Scan for the cell matching the given text and deliver its (X, Y) coordinate at center. 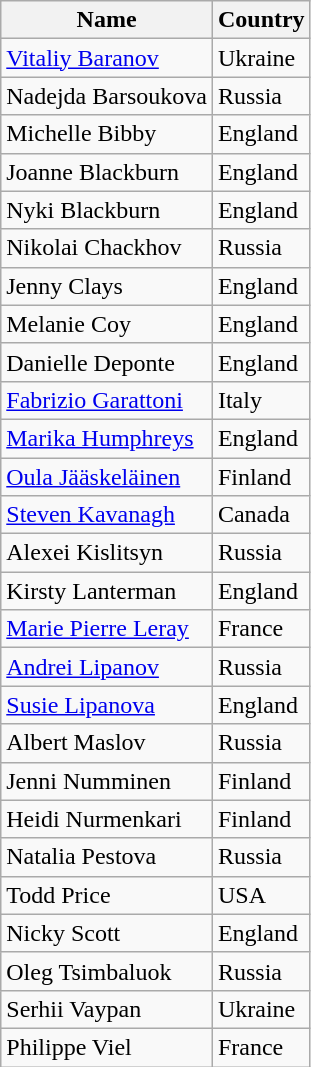
Michelle Bibby (107, 134)
Country (261, 20)
Jenny Clays (107, 286)
Melanie Coy (107, 324)
Heidi Nurmenkari (107, 819)
Marika Humphreys (107, 438)
Fabrizio Garattoni (107, 400)
Natalia Pestova (107, 857)
Serhii Vaypan (107, 1009)
Vitaliy Baranov (107, 58)
Italy (261, 400)
USA (261, 895)
Nikolai Chackhov (107, 248)
Nadejda Barsoukova (107, 96)
Todd Price (107, 895)
Oleg Tsimbaluok (107, 971)
Kirsty Lanterman (107, 591)
Danielle Deponte (107, 362)
Alexei Kislitsyn (107, 553)
Steven Kavanagh (107, 515)
Andrei Lipanov (107, 667)
Oula Jääskeläinen (107, 477)
Nyki Blackburn (107, 210)
Canada (261, 515)
Marie Pierre Leray (107, 629)
Susie Lipanova (107, 705)
Joanne Blackburn (107, 172)
Nicky Scott (107, 933)
Albert Maslov (107, 743)
Jenni Numminen (107, 781)
Philippe Viel (107, 1047)
Name (107, 20)
